From the cell containing the given text, extract its center point as [X, Y] coordinate. 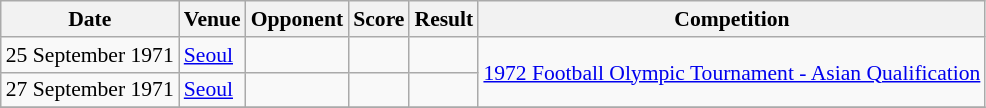
Opponent [298, 19]
1972 Football Olympic Tournament - Asian Qualification [732, 72]
Competition [732, 19]
Score [378, 19]
Venue [212, 19]
27 September 1971 [90, 90]
25 September 1971 [90, 55]
Date [90, 19]
Result [444, 19]
